Extract the [x, y] coordinate from the center of the cell holding the provided text.  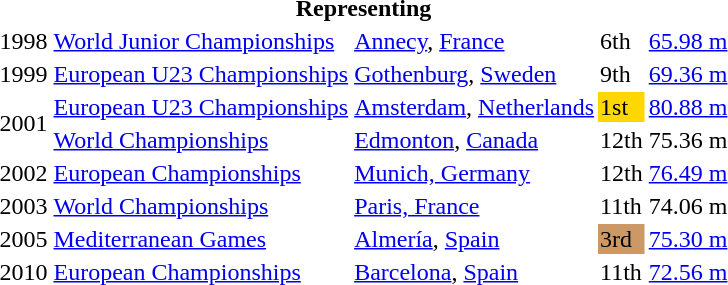
3rd [622, 239]
Mediterranean Games [201, 239]
Gothenburg, Sweden [474, 74]
World Junior Championships [201, 41]
6th [622, 41]
Munich, Germany [474, 173]
1st [622, 107]
Almería, Spain [474, 239]
Amsterdam, Netherlands [474, 107]
Edmonton, Canada [474, 140]
Paris, France [474, 206]
Annecy, France [474, 41]
9th [622, 74]
11th [622, 206]
European Championships [201, 173]
